Search for the cell housing the specified text and yield its [x, y] center coordinate. 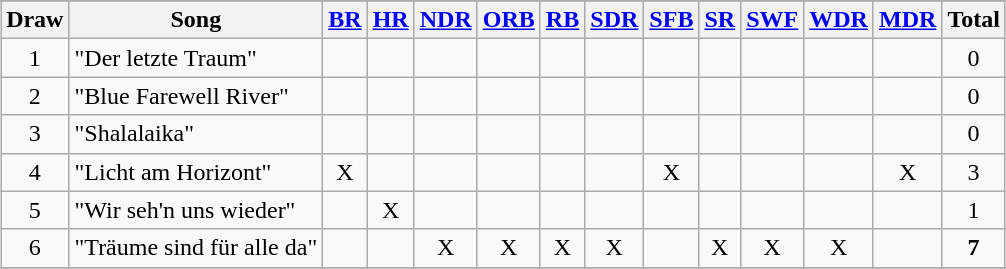
MDR [907, 20]
BR [345, 20]
WDR [839, 20]
4 [35, 172]
"Der letzte Traum" [196, 58]
7 [974, 248]
"Licht am Horizont" [196, 172]
"Träume sind für alle da" [196, 248]
SR [720, 20]
"Shalalaika" [196, 134]
5 [35, 210]
2 [35, 96]
"Wir seh'n uns wieder" [196, 210]
RB [562, 20]
SDR [614, 20]
HR [390, 20]
SFB [672, 20]
6 [35, 248]
Song [196, 20]
NDR [446, 20]
"Blue Farewell River" [196, 96]
ORB [508, 20]
Total [974, 20]
SWF [772, 20]
Draw [35, 20]
